From the cell containing the given text, extract its center point as [x, y] coordinate. 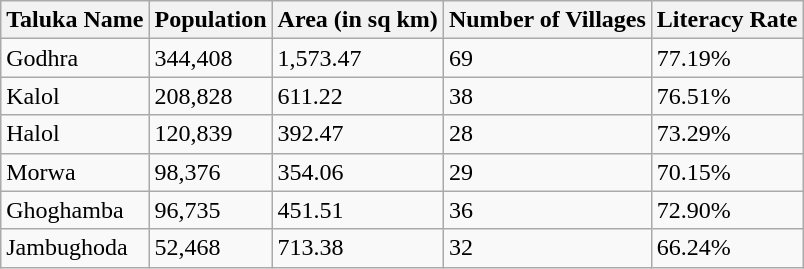
66.24% [727, 248]
98,376 [210, 172]
76.51% [727, 96]
611.22 [358, 96]
Kalol [75, 96]
29 [547, 172]
70.15% [727, 172]
72.90% [727, 210]
36 [547, 210]
451.51 [358, 210]
52,468 [210, 248]
69 [547, 58]
392.47 [358, 134]
Number of Villages [547, 20]
96,735 [210, 210]
Jambughoda [75, 248]
Population [210, 20]
120,839 [210, 134]
Godhra [75, 58]
Ghoghamba [75, 210]
77.19% [727, 58]
Morwa [75, 172]
73.29% [727, 134]
28 [547, 134]
208,828 [210, 96]
Area (in sq km) [358, 20]
Taluka Name [75, 20]
Halol [75, 134]
32 [547, 248]
344,408 [210, 58]
1,573.47 [358, 58]
38 [547, 96]
713.38 [358, 248]
354.06 [358, 172]
Literacy Rate [727, 20]
